Find where the given text appears and provide that cell's center as [x, y] coordinate. 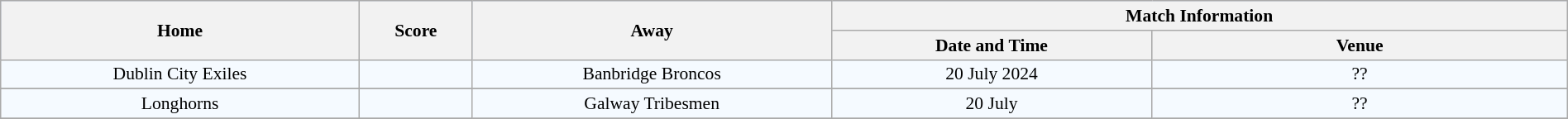
Dublin City Exiles [180, 74]
Venue [1360, 45]
Home [180, 30]
Galway Tribesmen [652, 104]
Banbridge Broncos [652, 74]
20 July 2024 [992, 74]
Date and Time [992, 45]
Match Information [1199, 16]
Away [652, 30]
20 July [992, 104]
Longhorns [180, 104]
Score [415, 30]
